Detect which cell encompasses the target text, then output its [X, Y] center coordinate. 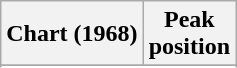
Chart (1968) [72, 34]
Peak position [189, 34]
